Determine the (X, Y) coordinate at the center of the cell enclosing the given text.  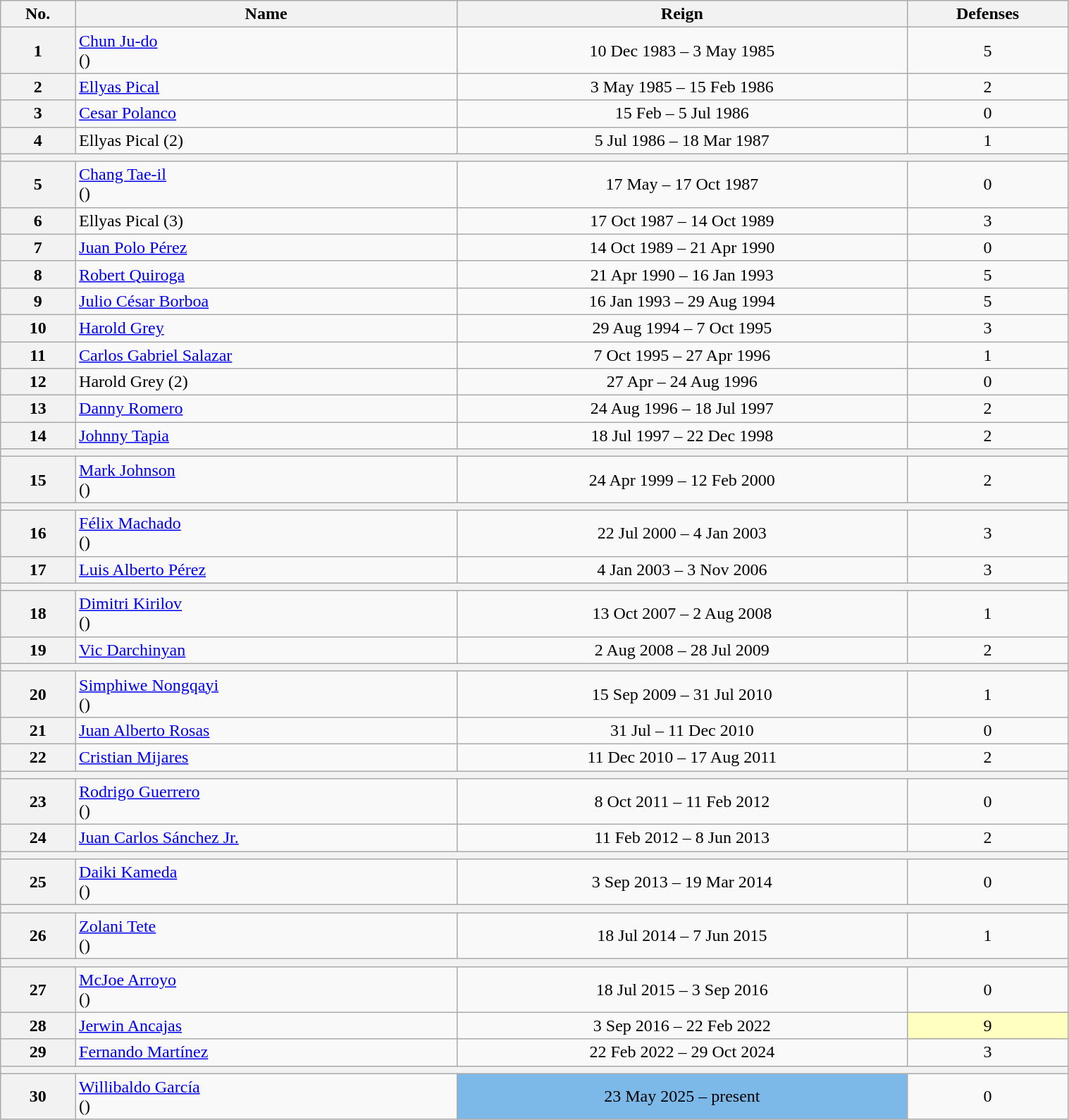
22 Jul 2000 – 4 Jan 2003 (682, 533)
7 Oct 1995 – 27 Apr 1996 (682, 355)
3 Sep 2013 – 19 Mar 2014 (682, 882)
Robert Quiroga (266, 274)
16 (38, 533)
24 Aug 1996 – 18 Jul 1997 (682, 409)
Defenses (988, 14)
McJoe Arroyo() (266, 990)
Luis Alberto Pérez (266, 570)
Daiki Kameda() (266, 882)
4 (38, 140)
Reign (682, 14)
8 (38, 274)
Juan Carlos Sánchez Jr. (266, 838)
Name (266, 14)
11 Feb 2012 – 8 Jun 2013 (682, 838)
5 Jul 1986 – 18 Mar 1987 (682, 140)
24 Apr 1999 – 12 Feb 2000 (682, 479)
Danny Romero (266, 409)
13 (38, 409)
31 Jul – 11 Dec 2010 (682, 730)
Félix Machado() (266, 533)
18 Jul 1997 – 22 Dec 1998 (682, 436)
23 (38, 802)
4 Jan 2003 – 3 Nov 2006 (682, 570)
7 (38, 247)
2 Aug 2008 – 28 Jul 2009 (682, 650)
3 May 1985 – 15 Feb 1986 (682, 87)
Ellyas Pical (2) (266, 140)
6 (38, 221)
Cesar Polanco (266, 113)
Willibaldo García() (266, 1097)
10 (38, 328)
Rodrigo Guerrero() (266, 802)
11 (38, 355)
Jerwin Ancajas (266, 1026)
Ellyas Pical (266, 87)
14 Oct 1989 – 21 Apr 1990 (682, 247)
Johnny Tapia (266, 436)
27 Apr – 24 Aug 1996 (682, 382)
Dimitri Kirilov() (266, 613)
18 Jul 2015 – 3 Sep 2016 (682, 990)
Chun Ju-do() (266, 51)
27 (38, 990)
22 Feb 2022 – 29 Oct 2024 (682, 1052)
Vic Darchinyan (266, 650)
8 Oct 2011 – 11 Feb 2012 (682, 802)
21 (38, 730)
13 Oct 2007 – 2 Aug 2008 (682, 613)
No. (38, 14)
Mark Johnson() (266, 479)
Juan Alberto Rosas (266, 730)
19 (38, 650)
11 Dec 2010 – 17 Aug 2011 (682, 757)
Ellyas Pical (3) (266, 221)
15 (38, 479)
Cristian Mijares (266, 757)
18 Jul 2014 – 7 Jun 2015 (682, 936)
Harold Grey (266, 328)
Harold Grey (2) (266, 382)
21 Apr 1990 – 16 Jan 1993 (682, 274)
28 (38, 1026)
24 (38, 838)
Simphiwe Nongqayi() (266, 694)
30 (38, 1097)
29 Aug 1994 – 7 Oct 1995 (682, 328)
Carlos Gabriel Salazar (266, 355)
Chang Tae-il() (266, 185)
10 Dec 1983 – 3 May 1985 (682, 51)
23 May 2025 – present (682, 1097)
16 Jan 1993 – 29 Aug 1994 (682, 301)
14 (38, 436)
20 (38, 694)
15 Feb – 5 Jul 1986 (682, 113)
17 Oct 1987 – 14 Oct 1989 (682, 221)
17 (38, 570)
26 (38, 936)
Fernando Martínez (266, 1052)
Juan Polo Pérez (266, 247)
25 (38, 882)
29 (38, 1052)
3 Sep 2016 – 22 Feb 2022 (682, 1026)
Julio César Borboa (266, 301)
17 May – 17 Oct 1987 (682, 185)
18 (38, 613)
Zolani Tete() (266, 936)
15 Sep 2009 – 31 Jul 2010 (682, 694)
22 (38, 757)
12 (38, 382)
